For the text-containing cell, return its midpoint in [x, y] coordinate format. 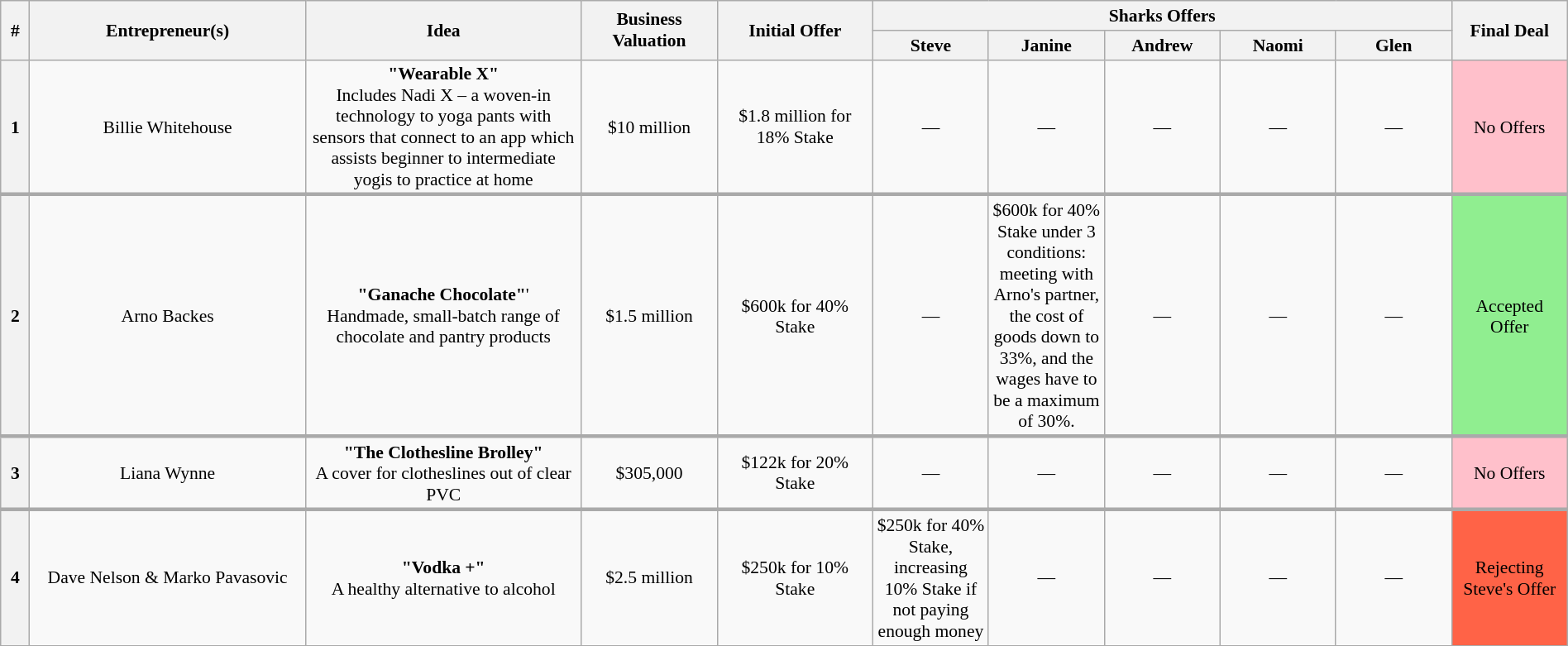
Liana Wynne [168, 473]
Accepted Offer [1509, 316]
Initial Offer [795, 30]
$10 million [649, 127]
"The Clothesline Brolley" A cover for clotheslines out of clear PVC [443, 473]
Idea [443, 30]
$1.5 million [649, 316]
Naomi [1278, 45]
$305,000 [649, 473]
$2.5 million [649, 577]
Arno Backes [168, 316]
Rejecting Steve's Offer [1509, 577]
1 [15, 127]
$122k for 20% Stake [795, 473]
Steve [930, 45]
Final Deal [1509, 30]
Andrew [1162, 45]
$250k for 40% Stake, increasing 10% Stake if not paying enough money [930, 577]
$250k for 10% Stake [795, 577]
4 [15, 577]
# [15, 30]
"Ganache Chocolate"' Handmade, small-batch range of chocolate and pantry products [443, 316]
Dave Nelson & Marko Pavasovic [168, 577]
3 [15, 473]
Business Valuation [649, 30]
Glen [1394, 45]
$1.8 million for 18% Stake [795, 127]
"Vodka +" A healthy alternative to alcohol [443, 577]
$600k for 40% Stake [795, 316]
Billie Whitehouse [168, 127]
Entrepreneur(s) [168, 30]
$600k for 40% Stake under 3 conditions: meeting with Arno's partner, the cost of goods down to 33%, and the wages have to be a maximum of 30%. [1046, 316]
Sharks Offers [1162, 16]
2 [15, 316]
Janine [1046, 45]
